Identify which cell holds the provided text, then report its (X, Y) central coordinate. 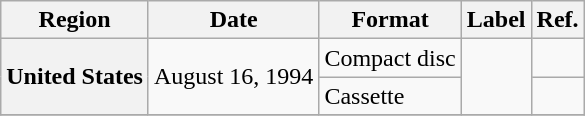
August 16, 1994 (233, 77)
Format (390, 20)
United States (75, 77)
Date (233, 20)
Region (75, 20)
Ref. (558, 20)
Compact disc (390, 58)
Cassette (390, 96)
Label (496, 20)
